Pinpoint the cell where the given text exists, returning its [x, y] midpoint coordinate. 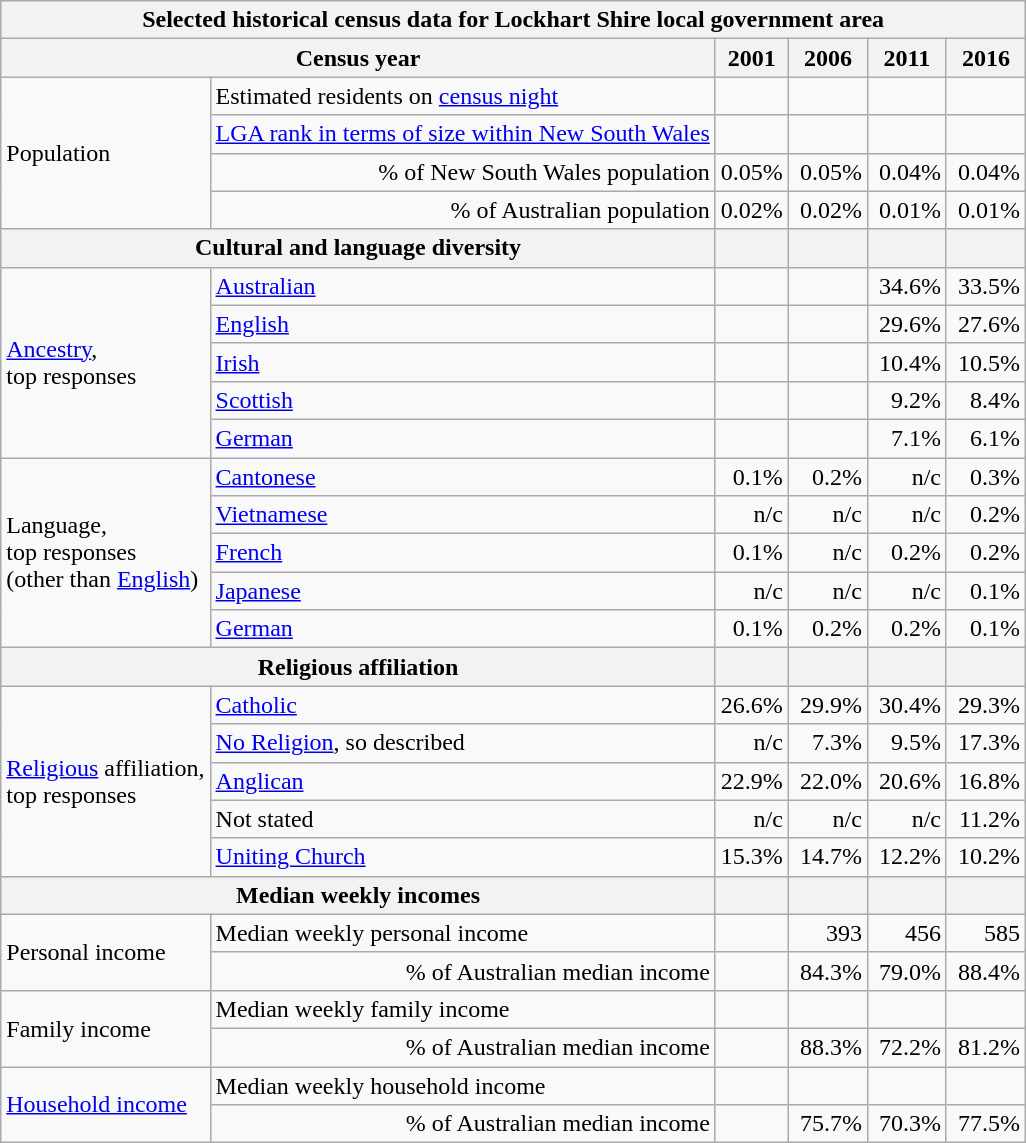
16.8% [986, 781]
2011 [906, 58]
26.6% [752, 705]
% of Australian population [462, 210]
70.3% [906, 1124]
Irish [462, 362]
Personal income [106, 952]
27.6% [986, 324]
79.0% [906, 971]
12.2% [906, 857]
Cultural and language diversity [358, 248]
Cantonese [462, 477]
9.2% [906, 400]
Vietnamese [462, 515]
585 [986, 933]
34.6% [906, 286]
30.4% [906, 705]
Census year [358, 58]
10.4% [906, 362]
Religious affiliation [358, 667]
20.6% [906, 781]
Uniting Church [462, 857]
English [462, 324]
Median weekly incomes [358, 895]
29.3% [986, 705]
88.3% [828, 1047]
Estimated residents on census night [462, 96]
Australian [462, 286]
Japanese [462, 591]
Catholic [462, 705]
Ancestry,top responses [106, 362]
29.9% [828, 705]
Median weekly household income [462, 1085]
Household income [106, 1104]
Selected historical census data for Lockhart Shire local government area [514, 20]
33.5% [986, 286]
393 [828, 933]
72.2% [906, 1047]
9.5% [906, 743]
17.3% [986, 743]
Family income [106, 1028]
6.1% [986, 438]
7.1% [906, 438]
22.9% [752, 781]
Language,top responses(other than English) [106, 553]
14.7% [828, 857]
11.2% [986, 819]
88.4% [986, 971]
2016 [986, 58]
81.2% [986, 1047]
7.3% [828, 743]
No Religion, so described [462, 743]
Population [106, 153]
Median weekly personal income [462, 933]
Religious affiliation,top responses [106, 781]
2001 [752, 58]
French [462, 553]
2006 [828, 58]
8.4% [986, 400]
29.6% [906, 324]
Median weekly family income [462, 1009]
Anglican [462, 781]
10.2% [986, 857]
% of New South Wales population [462, 172]
Scottish [462, 400]
75.7% [828, 1124]
Not stated [462, 819]
15.3% [752, 857]
0.3% [986, 477]
456 [906, 933]
77.5% [986, 1124]
84.3% [828, 971]
LGA rank in terms of size within New South Wales [462, 134]
10.5% [986, 362]
22.0% [828, 781]
